Extract the (X, Y) coordinate from the center of the cell holding the provided text.  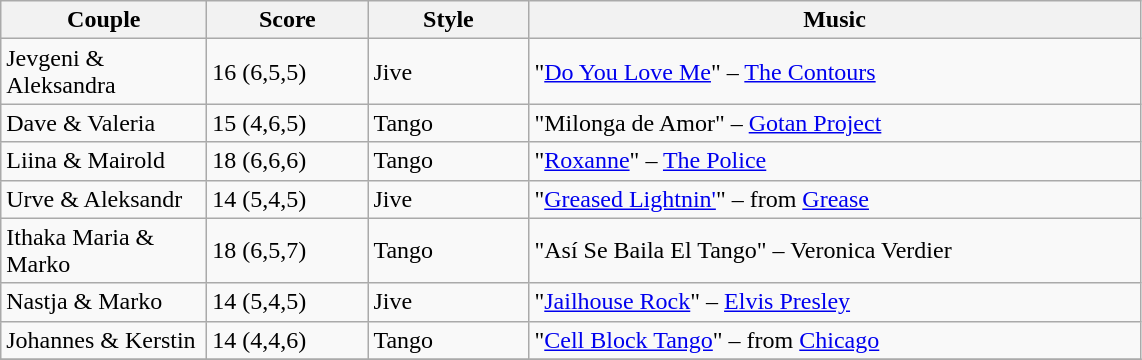
"Do You Love Me" – The Contours (834, 72)
Couple (104, 20)
18 (6,5,7) (288, 250)
Liina & Mairold (104, 161)
Score (288, 20)
"Cell Block Tango" – from Chicago (834, 340)
18 (6,6,6) (288, 161)
Dave & Valeria (104, 123)
"Greased Lightnin'" – from Grease (834, 199)
"Roxanne" – The Police (834, 161)
16 (6,5,5) (288, 72)
Style (448, 20)
Ithaka Maria & Marko (104, 250)
Music (834, 20)
Urve & Aleksandr (104, 199)
"Jailhouse Rock" – Elvis Presley (834, 302)
14 (4,4,6) (288, 340)
"Así Se Baila El Tango" – Veronica Verdier (834, 250)
"Milonga de Amor" – Gotan Project (834, 123)
Nastja & Marko (104, 302)
15 (4,6,5) (288, 123)
Johannes & Kerstin (104, 340)
Jevgeni & Aleksandra (104, 72)
